Output the (X, Y) coordinate of the center of the cell containing the given text.  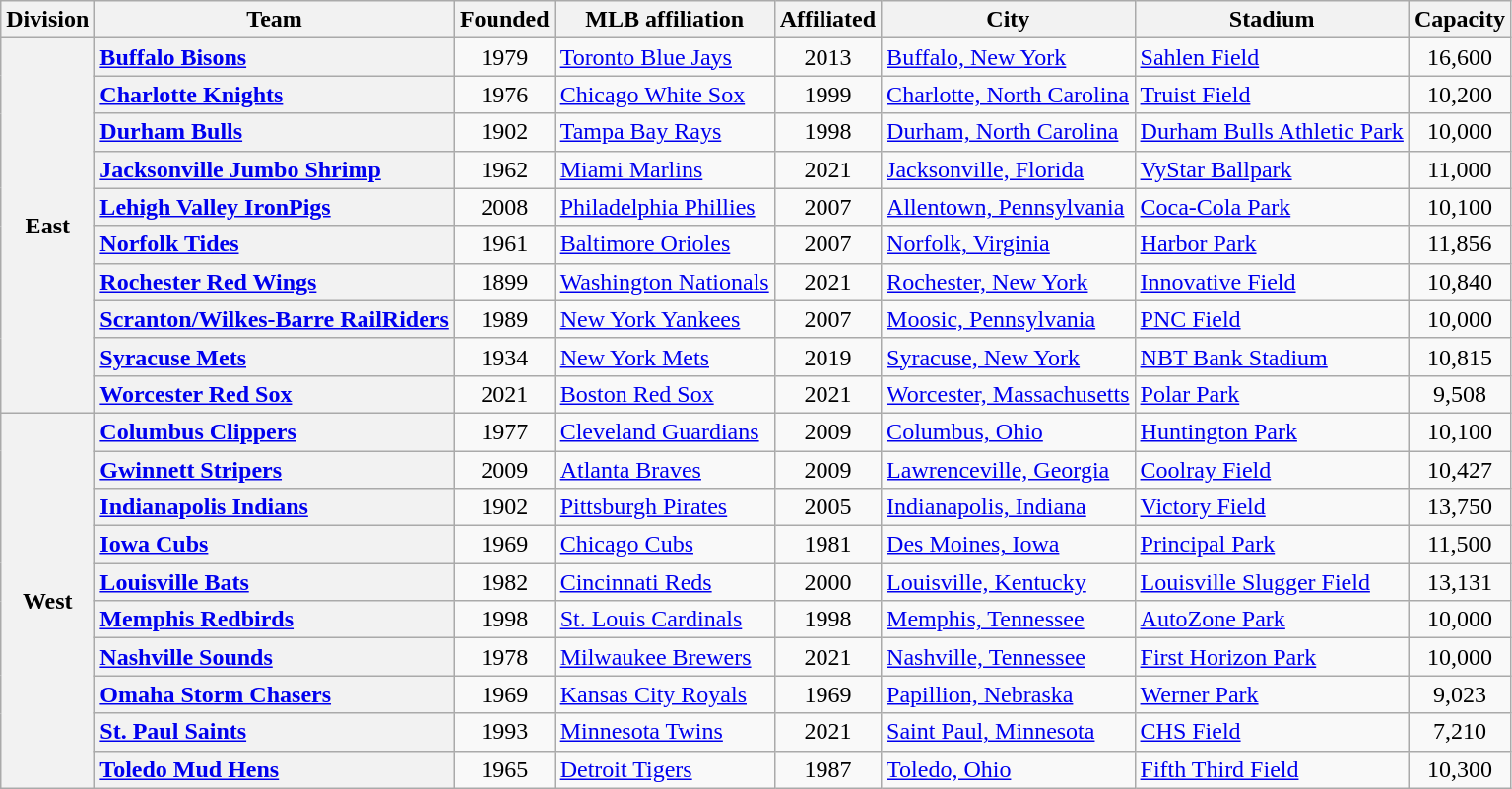
Boston Red Sox (664, 394)
11,500 (1460, 545)
Omaha Storm Chasers (275, 694)
Detroit Tigers (664, 769)
Papillion, Nebraska (1009, 694)
2013 (827, 57)
NBT Bank Stadium (1272, 357)
St. Louis Cardinals (664, 620)
Buffalo, New York (1009, 57)
11,000 (1460, 169)
1981 (827, 545)
Truist Field (1272, 95)
New York Yankees (664, 319)
Cleveland Guardians (664, 431)
Division (47, 20)
Toledo, Ohio (1009, 769)
Washington Nationals (664, 282)
Moosic, Pennsylvania (1009, 319)
Jacksonville Jumbo Shrimp (275, 169)
10,200 (1460, 95)
Harbor Park (1272, 244)
City (1009, 20)
Louisville Bats (275, 582)
Lawrenceville, Georgia (1009, 470)
Toronto Blue Jays (664, 57)
13,131 (1460, 582)
Saint Paul, Minnesota (1009, 732)
Werner Park (1272, 694)
Innovative Field (1272, 282)
Durham Bulls Athletic Park (1272, 132)
1999 (827, 95)
Chicago Cubs (664, 545)
Columbus, Ohio (1009, 431)
Durham, North Carolina (1009, 132)
Pittsburgh Pirates (664, 507)
Minnesota Twins (664, 732)
Syracuse Mets (275, 357)
Milwaukee Brewers (664, 657)
2005 (827, 507)
1989 (504, 319)
9,508 (1460, 394)
Sahlen Field (1272, 57)
Tampa Bay Rays (664, 132)
Rochester Red Wings (275, 282)
Philadelphia Phillies (664, 207)
Norfolk Tides (275, 244)
Capacity (1460, 20)
Team (275, 20)
PNC Field (1272, 319)
2000 (827, 582)
Norfolk, Virginia (1009, 244)
St. Paul Saints (275, 732)
7,210 (1460, 732)
Nashville, Tennessee (1009, 657)
Founded (504, 20)
Worcester, Massachusetts (1009, 394)
10,815 (1460, 357)
1962 (504, 169)
Coca-Cola Park (1272, 207)
1979 (504, 57)
Jacksonville, Florida (1009, 169)
Gwinnett Stripers (275, 470)
Huntington Park (1272, 431)
Memphis, Tennessee (1009, 620)
AutoZone Park (1272, 620)
11,856 (1460, 244)
First Horizon Park (1272, 657)
Rochester, New York (1009, 282)
MLB affiliation (664, 20)
Charlotte, North Carolina (1009, 95)
Baltimore Orioles (664, 244)
Indianapolis, Indiana (1009, 507)
New York Mets (664, 357)
Memphis Redbirds (275, 620)
1977 (504, 431)
Affiliated (827, 20)
Victory Field (1272, 507)
Lehigh Valley IronPigs (275, 207)
10,300 (1460, 769)
Stadium (1272, 20)
West (47, 601)
Columbus Clippers (275, 431)
Nashville Sounds (275, 657)
Syracuse, New York (1009, 357)
Scranton/Wilkes-Barre RailRiders (275, 319)
1899 (504, 282)
Cincinnati Reds (664, 582)
1934 (504, 357)
Worcester Red Sox (275, 394)
Miami Marlins (664, 169)
CHS Field (1272, 732)
10,427 (1460, 470)
VyStar Ballpark (1272, 169)
1976 (504, 95)
1987 (827, 769)
Coolray Field (1272, 470)
Louisville Slugger Field (1272, 582)
9,023 (1460, 694)
Iowa Cubs (275, 545)
2019 (827, 357)
1993 (504, 732)
Fifth Third Field (1272, 769)
Atlanta Braves (664, 470)
Indianapolis Indians (275, 507)
1961 (504, 244)
Chicago White Sox (664, 95)
Toledo Mud Hens (275, 769)
Des Moines, Iowa (1009, 545)
1982 (504, 582)
Polar Park (1272, 394)
13,750 (1460, 507)
Allentown, Pennsylvania (1009, 207)
Kansas City Royals (664, 694)
Principal Park (1272, 545)
10,840 (1460, 282)
1965 (504, 769)
1978 (504, 657)
Charlotte Knights (275, 95)
East (47, 227)
16,600 (1460, 57)
Durham Bulls (275, 132)
Louisville, Kentucky (1009, 582)
Buffalo Bisons (275, 57)
2008 (504, 207)
